Extract the [X, Y] coordinate from the center of the cell holding the provided text.  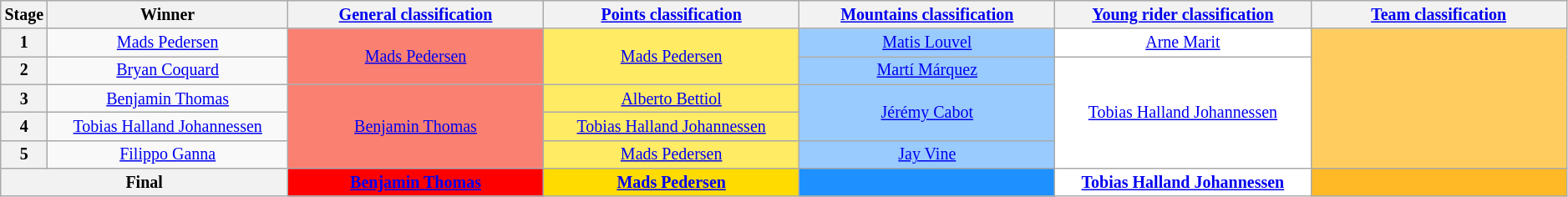
Jay Vine [927, 154]
Mountains classification [927, 15]
Matis Louvel [927, 43]
5 [24, 154]
Winner [168, 15]
Team classification [1439, 15]
Final [145, 182]
Martí Márquez [927, 70]
General classification [415, 15]
Arne Marit [1183, 43]
Filippo Ganna [168, 154]
Stage [24, 15]
2 [24, 70]
Jérémy Cabot [927, 112]
Alberto Bettiol [672, 98]
Young rider classification [1183, 15]
Points classification [672, 15]
3 [24, 98]
Bryan Coquard [168, 70]
4 [24, 127]
1 [24, 43]
